Return the [X, Y] coordinate for the center point of the cell that contains the specified text.  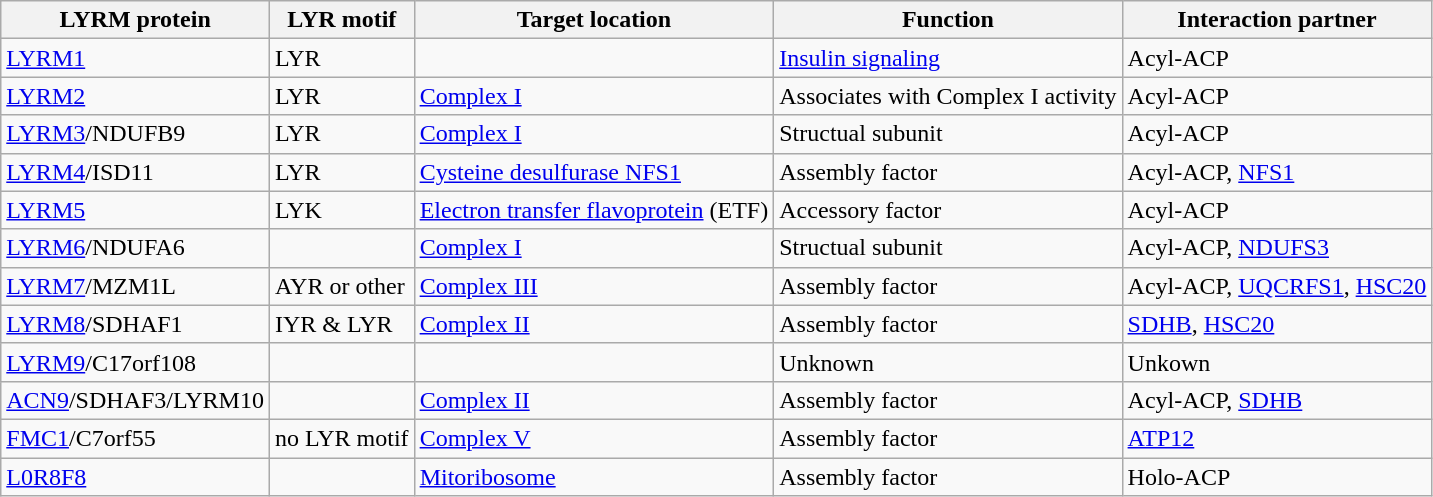
LYK [342, 210]
LYRM6/NDUFA6 [136, 248]
Complex III [594, 286]
LYRM protein [136, 20]
ATP12 [1277, 438]
IYR & LYR [342, 324]
Complex V [594, 438]
Electron transfer flavoprotein (ETF) [594, 210]
Unknown [948, 362]
Associates with Complex I activity [948, 96]
Acyl-ACP, NDUFS3 [1277, 248]
LYRM2 [136, 96]
LYRM4/ISD11 [136, 172]
Accessory factor [948, 210]
LYR motif [342, 20]
LYRM1 [136, 58]
SDHB, HSC20 [1277, 324]
no LYR motif [342, 438]
LYRM7/MZM1L [136, 286]
Holo-ACP [1277, 477]
Acyl-ACP, UQCRFS1, HSC20 [1277, 286]
LYRM9/C17orf108 [136, 362]
LYRM3/NDUFB9 [136, 134]
AYR or other [342, 286]
Function [948, 20]
Cysteine desulfurase NFS1 [594, 172]
Target location [594, 20]
Insulin signaling [948, 58]
Acyl-ACP, SDHB [1277, 400]
LYRM8/SDHAF1 [136, 324]
Unkown [1277, 362]
LYRM5 [136, 210]
Acyl-ACP, NFS1 [1277, 172]
Mitoribosome [594, 477]
Interaction partner [1277, 20]
ACN9/SDHAF3/LYRM10 [136, 400]
FMC1/C7orf55 [136, 438]
L0R8F8 [136, 477]
